Detect which cell encompasses the target text, then output its (x, y) center coordinate. 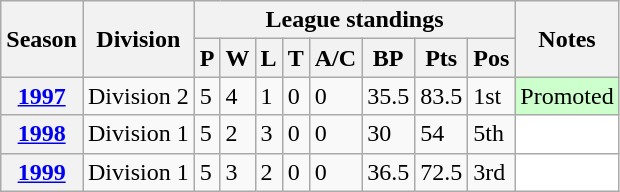
1st (492, 96)
Promoted (567, 96)
1997 (42, 96)
3rd (492, 172)
54 (442, 134)
BP (388, 58)
Notes (567, 39)
League standings (354, 20)
T (296, 58)
1998 (42, 134)
36.5 (388, 172)
1999 (42, 172)
Season (42, 39)
Pts (442, 58)
A/C (335, 58)
L (268, 58)
83.5 (442, 96)
Division (138, 39)
5th (492, 134)
1 (268, 96)
P (207, 58)
35.5 (388, 96)
4 (238, 96)
Division 2 (138, 96)
Pos (492, 58)
72.5 (442, 172)
W (238, 58)
30 (388, 134)
